Return (x, y) of the center of cell containing provided text 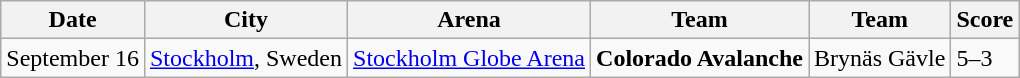
Brynäs Gävle (879, 58)
City (246, 20)
Arena (470, 20)
Stockholm, Sweden (246, 58)
Score (985, 20)
Date (73, 20)
September 16 (73, 58)
Stockholm Globe Arena (470, 58)
5–3 (985, 58)
Colorado Avalanche (700, 58)
